From the cell containing the given text, extract its center point as [x, y] coordinate. 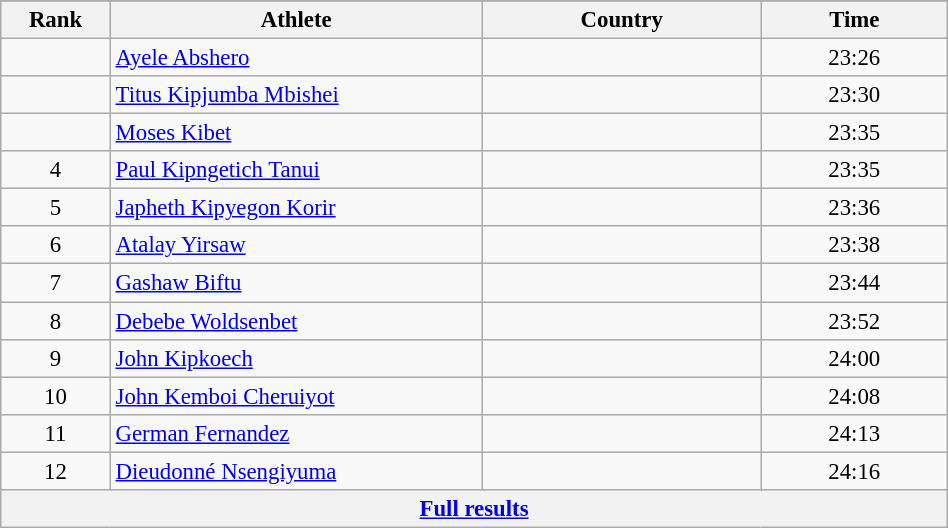
23:26 [854, 58]
German Fernandez [296, 433]
23:30 [854, 95]
12 [56, 471]
John Kemboi Cheruiyot [296, 396]
Full results [474, 509]
Ayele Abshero [296, 58]
Japheth Kipyegon Korir [296, 208]
John Kipkoech [296, 358]
5 [56, 208]
11 [56, 433]
24:16 [854, 471]
23:36 [854, 208]
9 [56, 358]
Debebe Woldsenbet [296, 321]
4 [56, 170]
6 [56, 245]
Country [622, 20]
Moses Kibet [296, 133]
Paul Kipngetich Tanui [296, 170]
Dieudonné Nsengiyuma [296, 471]
Rank [56, 20]
Time [854, 20]
Titus Kipjumba Mbishei [296, 95]
Gashaw Biftu [296, 283]
23:52 [854, 321]
23:38 [854, 245]
24:00 [854, 358]
Athlete [296, 20]
Atalay Yirsaw [296, 245]
8 [56, 321]
10 [56, 396]
7 [56, 283]
23:44 [854, 283]
24:08 [854, 396]
24:13 [854, 433]
